Locate the cell with the specified text and output its (X, Y) center coordinate. 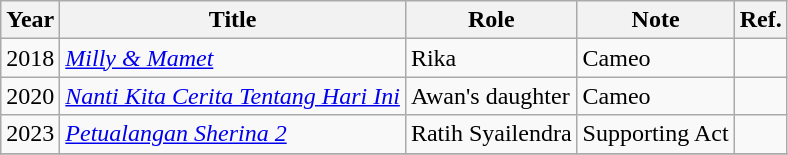
2020 (30, 96)
Petualangan Sherina 2 (233, 134)
Milly & Mamet (233, 58)
Nanti Kita Cerita Tentang Hari Ini (233, 96)
Role (491, 20)
2023 (30, 134)
Title (233, 20)
Ratih Syailendra (491, 134)
Ref. (760, 20)
Note (656, 20)
Year (30, 20)
2018 (30, 58)
Awan's daughter (491, 96)
Supporting Act (656, 134)
Rika (491, 58)
